Pinpoint the cell where the given text exists, returning its [x, y] midpoint coordinate. 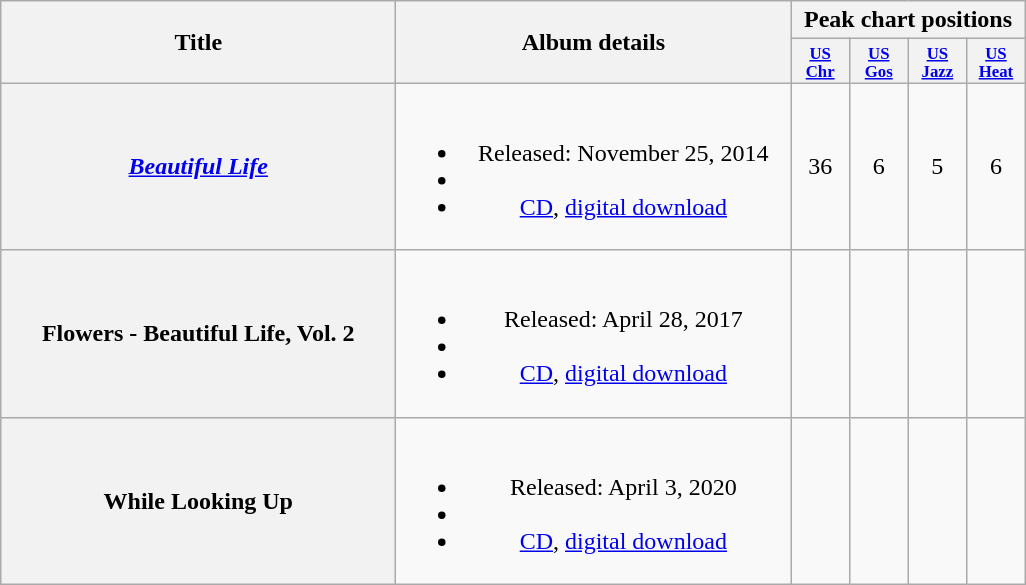
USJazz [938, 61]
USGos [878, 61]
Released: April 3, 2020CD, digital download [594, 500]
USChr [820, 61]
Released: April 28, 2017CD, digital download [594, 334]
Album details [594, 42]
Flowers - Beautiful Life, Vol. 2 [198, 334]
Beautiful Life [198, 166]
Released: November 25, 2014CD, digital download [594, 166]
While Looking Up [198, 500]
USHeat [996, 61]
Peak chart positions [908, 20]
36 [820, 166]
Title [198, 42]
5 [938, 166]
